Return the (X, Y) coordinate for the center point of the cell that contains the specified text.  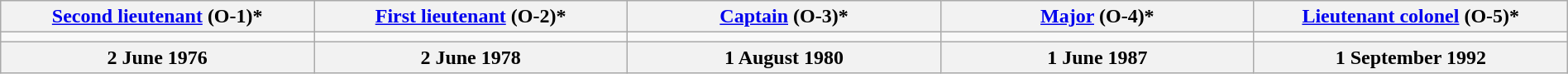
Lieutenant colonel (O-5)* (1411, 17)
Major (O-4)* (1097, 17)
1 June 1987 (1097, 57)
1 September 1992 (1411, 57)
1 August 1980 (784, 57)
Second lieutenant (O-1)* (157, 17)
2 June 1976 (157, 57)
2 June 1978 (471, 57)
Captain (O-3)* (784, 17)
First lieutenant (O-2)* (471, 17)
